From the cell containing the given text, extract its center point as [X, Y] coordinate. 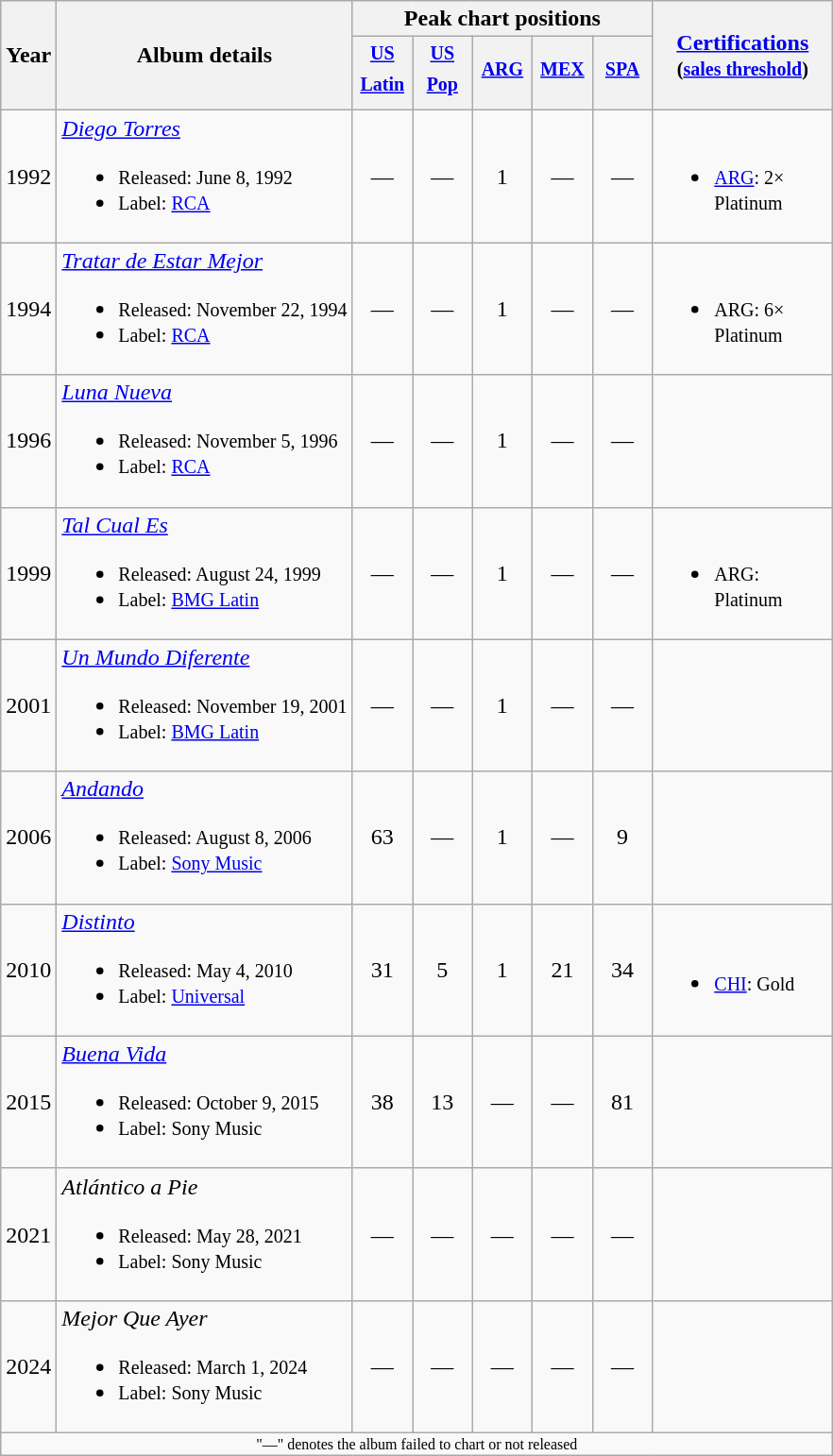
1999 [28, 573]
"—" denotes the album failed to chart or not released [417, 1444]
USLatin [382, 74]
ARG [502, 74]
31 [382, 970]
2006 [28, 838]
Luna NuevaReleased: November 5, 1996Label: RCA [204, 441]
1994 [28, 309]
2010 [28, 970]
1992 [28, 177]
Album details [204, 56]
Year [28, 56]
AndandoReleased: August 8, 2006Label: Sony Music [204, 838]
CHI: Gold [742, 970]
Atlántico a PieReleased: May 28, 2021Label: Sony Music [204, 1234]
2021 [28, 1234]
Peak chart positions [502, 19]
Tratar de Estar MejorReleased: November 22, 1994Label: RCA [204, 309]
13 [443, 1102]
21 [563, 970]
ARG: 6× Platinum [742, 309]
MEX [563, 74]
Certifications(sales threshold) [742, 56]
Un Mundo DiferenteReleased: November 19, 2001Label: BMG Latin [204, 705]
Mejor Que AyerReleased: March 1, 2024Label: Sony Music [204, 1366]
2024 [28, 1366]
34 [622, 970]
DistintoReleased: May 4, 2010Label: Universal [204, 970]
Buena VidaReleased: October 9, 2015Label: Sony Music [204, 1102]
81 [622, 1102]
38 [382, 1102]
5 [443, 970]
SPA [622, 74]
ARG: Platinum [742, 573]
ARG: 2× Platinum [742, 177]
USPop [443, 74]
9 [622, 838]
2015 [28, 1102]
2001 [28, 705]
1996 [28, 441]
63 [382, 838]
Tal Cual EsReleased: August 24, 1999Label: BMG Latin [204, 573]
Diego TorresReleased: June 8, 1992Label: RCA [204, 177]
